Pinpoint the cell where the given text exists, returning its [x, y] midpoint coordinate. 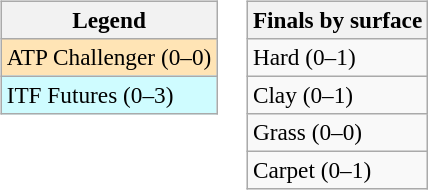
Legend [108, 20]
ATP Challenger (0–0) [108, 57]
ITF Futures (0–3) [108, 95]
Carpet (0–1) [337, 171]
Finals by surface [337, 20]
Hard (0–1) [337, 57]
Grass (0–0) [337, 133]
Clay (0–1) [337, 95]
